Capture the cell that displays the provided text and extract its [X, Y] central coordinate. 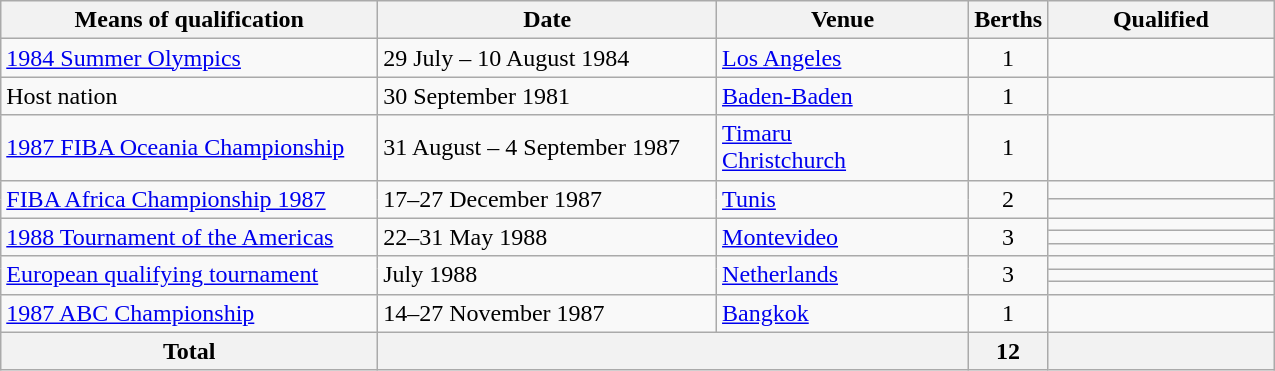
Baden-Baden [843, 96]
1988 Tournament of the Americas [190, 237]
Bangkok [843, 313]
22–31 May 1988 [548, 237]
Host nation [190, 96]
European qualifying tournament [190, 275]
Timaru Christchurch [843, 148]
Qualified [1162, 20]
14–27 November 1987 [548, 313]
29 July – 10 August 1984 [548, 58]
30 September 1981 [548, 96]
1987 FIBA Oceania Championship [190, 148]
Los Angeles [843, 58]
Means of qualification [190, 20]
Date [548, 20]
2 [1008, 199]
31 August – 4 September 1987 [548, 148]
Berths [1008, 20]
17–27 December 1987 [548, 199]
FIBA Africa Championship 1987 [190, 199]
Montevideo [843, 237]
July 1988 [548, 275]
1984 Summer Olympics [190, 58]
Tunis [843, 199]
Venue [843, 20]
Total [190, 351]
1987 ABC Championship [190, 313]
12 [1008, 351]
Netherlands [843, 275]
